Detect which cell encompasses the target text, then output its [X, Y] center coordinate. 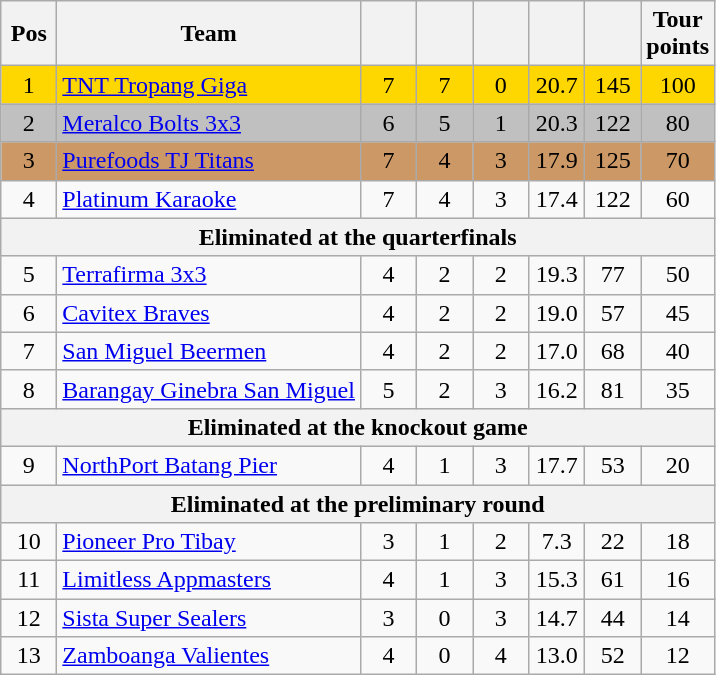
19.0 [557, 313]
145 [613, 85]
35 [678, 389]
Pos [29, 34]
Purefoods TJ Titans [209, 161]
17.7 [557, 465]
20 [678, 465]
60 [678, 199]
50 [678, 275]
Tour points [678, 34]
Terrafirma 3x3 [209, 275]
13 [29, 656]
45 [678, 313]
Sista Super Sealers [209, 618]
17.9 [557, 161]
13.0 [557, 656]
9 [29, 465]
Limitless Appmasters [209, 580]
80 [678, 123]
16 [678, 580]
TNT Tropang Giga [209, 85]
61 [613, 580]
68 [613, 351]
10 [29, 542]
11 [29, 580]
17.4 [557, 199]
19.3 [557, 275]
100 [678, 85]
Platinum Karaoke [209, 199]
16.2 [557, 389]
Team [209, 34]
Pioneer Pro Tibay [209, 542]
14.7 [557, 618]
Eliminated at the quarterfinals [358, 237]
San Miguel Beermen [209, 351]
8 [29, 389]
44 [613, 618]
20.3 [557, 123]
52 [613, 656]
14 [678, 618]
15.3 [557, 580]
70 [678, 161]
Eliminated at the knockout game [358, 427]
17.0 [557, 351]
Barangay Ginebra San Miguel [209, 389]
77 [613, 275]
125 [613, 161]
NorthPort Batang Pier [209, 465]
57 [613, 313]
7.3 [557, 542]
Zamboanga Valientes [209, 656]
20.7 [557, 85]
Cavitex Braves [209, 313]
53 [613, 465]
40 [678, 351]
22 [613, 542]
Eliminated at the preliminary round [358, 503]
81 [613, 389]
18 [678, 542]
Meralco Bolts 3x3 [209, 123]
